Extract the (X, Y) coordinate from the center of the cell holding the provided text.  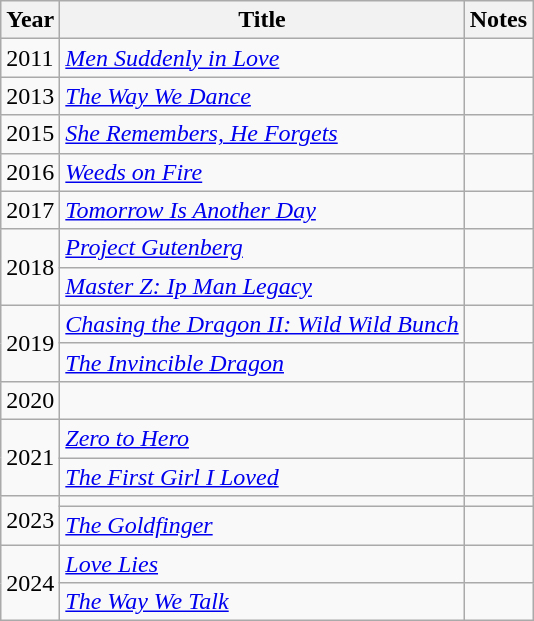
Project Gutenberg (262, 248)
Zero to Hero (262, 438)
Chasing the Dragon II: Wild Wild Bunch (262, 324)
2017 (30, 210)
Notes (498, 20)
2013 (30, 96)
Love Lies (262, 564)
2021 (30, 457)
The First Girl I Loved (262, 477)
Tomorrow Is Another Day (262, 210)
The Goldfinger (262, 526)
2019 (30, 343)
2018 (30, 267)
Weeds on Fire (262, 172)
2016 (30, 172)
Master Z: Ip Man Legacy (262, 286)
2024 (30, 583)
She Remembers, He Forgets (262, 134)
The Way We Talk (262, 602)
2023 (30, 520)
Year (30, 20)
2011 (30, 58)
2015 (30, 134)
The Way We Dance (262, 96)
2020 (30, 400)
The Invincible Dragon (262, 362)
Men Suddenly in Love (262, 58)
Title (262, 20)
